Extract the (X, Y) coordinate from the center of the cell holding the provided text.  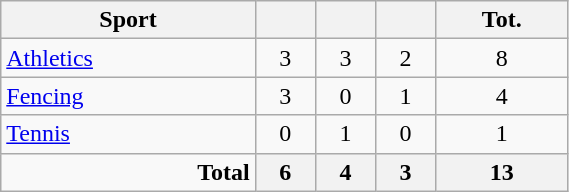
Tot. (502, 20)
Athletics (128, 58)
2 (405, 58)
8 (502, 58)
13 (502, 172)
Total (128, 172)
6 (285, 172)
Sport (128, 20)
Fencing (128, 96)
Tennis (128, 134)
